Search for the cell housing the specified text and yield its (X, Y) center coordinate. 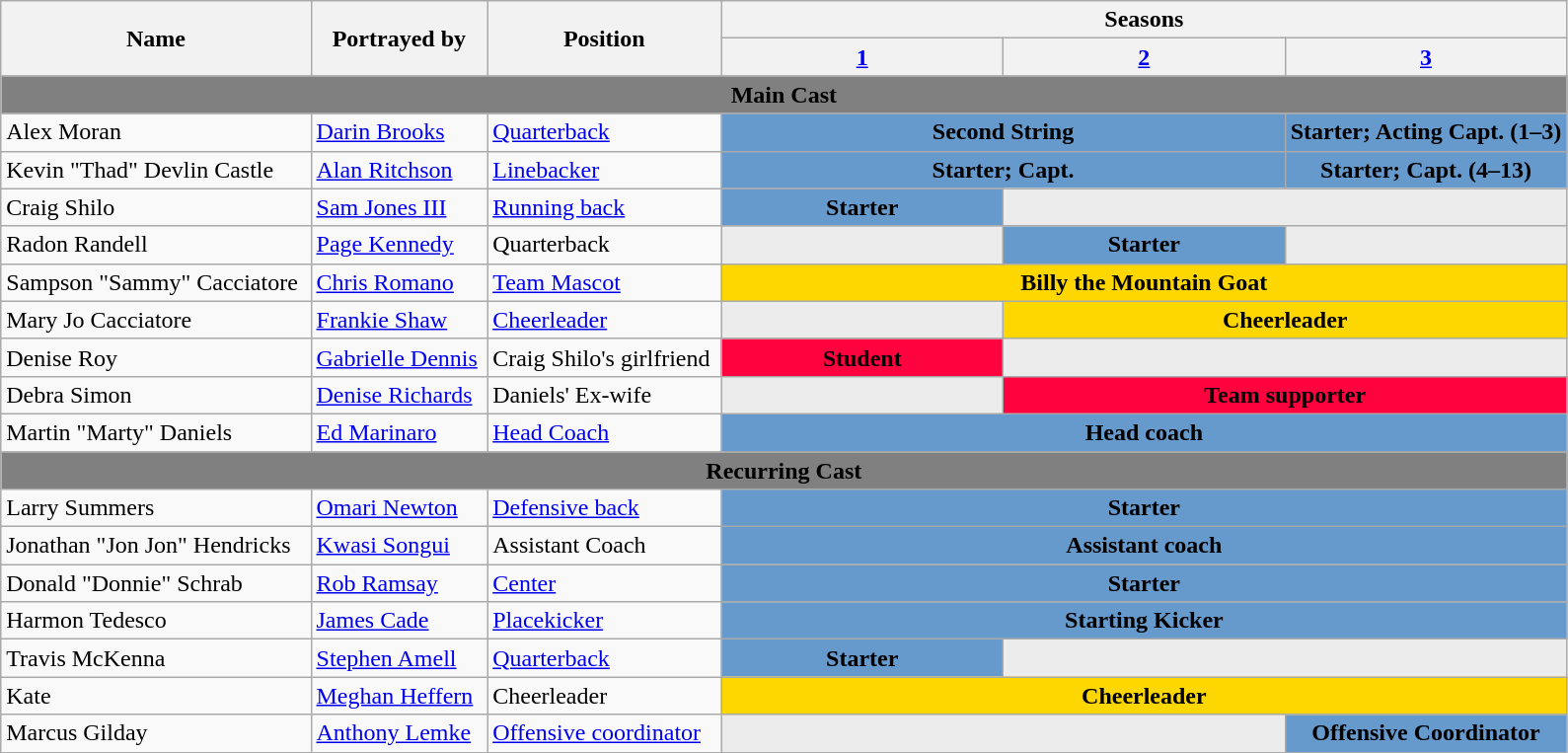
Radon Randell (156, 245)
Linebacker (604, 170)
Head coach (1145, 432)
Starter; Acting Capt. (1–3) (1426, 132)
Kate (156, 696)
Alan Ritchson (399, 170)
Second String (1003, 132)
Position (604, 38)
Center (604, 583)
Debra Simon (156, 395)
Ed Marinaro (399, 432)
Assistant Coach (604, 546)
Offensive Coordinator (1426, 733)
Darin Brooks (399, 132)
Sam Jones III (399, 207)
Travis McKenna (156, 658)
Team Mascot (604, 282)
Student (862, 357)
Frankie Shaw (399, 320)
Rob Ramsay (399, 583)
Page Kennedy (399, 245)
Sampson "Sammy" Cacciatore (156, 282)
Martin "Marty" Daniels (156, 432)
Assistant coach (1145, 546)
Anthony Lemke (399, 733)
Larry Summers (156, 508)
Daniels' Ex-wife (604, 395)
Head Coach (604, 432)
Donald "Donnie" Schrab (156, 583)
Craig Shilo's girlfriend (604, 357)
Gabrielle Dennis (399, 357)
Portrayed by (399, 38)
Alex Moran (156, 132)
Jonathan "Jon Jon" Hendricks (156, 546)
Seasons (1145, 20)
Kwasi Songui (399, 546)
Omari Newton (399, 508)
Stephen Amell (399, 658)
1 (862, 57)
Meghan Heffern (399, 696)
James Cade (399, 621)
Harmon Tedesco (156, 621)
Starting Kicker (1145, 621)
Mary Jo Cacciatore (156, 320)
Starter; Capt. (1003, 170)
2 (1145, 57)
Defensive back (604, 508)
3 (1426, 57)
Chris Romano (399, 282)
Kevin "Thad" Devlin Castle (156, 170)
Offensive coordinator (604, 733)
Denise Roy (156, 357)
Placekicker (604, 621)
Marcus Gilday (156, 733)
Main Cast (784, 95)
Recurring Cast (784, 471)
Running back (604, 207)
Name (156, 38)
Billy the Mountain Goat (1145, 282)
Craig Shilo (156, 207)
Starter; Capt. (4–13) (1426, 170)
Denise Richards (399, 395)
Team supporter (1285, 395)
